For the text-containing cell, return its midpoint in [x, y] coordinate format. 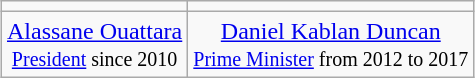
Daniel Kablan DuncanPrime Minister from 2012 to 2017 [331, 44]
Alassane OuattaraPresident since 2010 [94, 44]
